Determine the (x, y) coordinate at the center of the cell enclosing the given text.  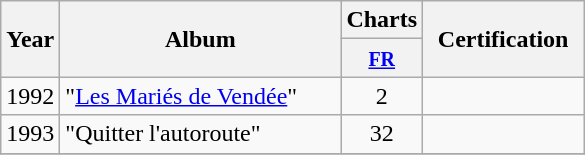
Charts (382, 20)
Certification (504, 39)
"Les Mariés de Vendée" (200, 96)
2 (382, 96)
1993 (30, 134)
FR (382, 58)
Album (200, 39)
1992 (30, 96)
"Quitter l'autoroute" (200, 134)
32 (382, 134)
Year (30, 39)
